Search for the cell housing the specified text and yield its (X, Y) center coordinate. 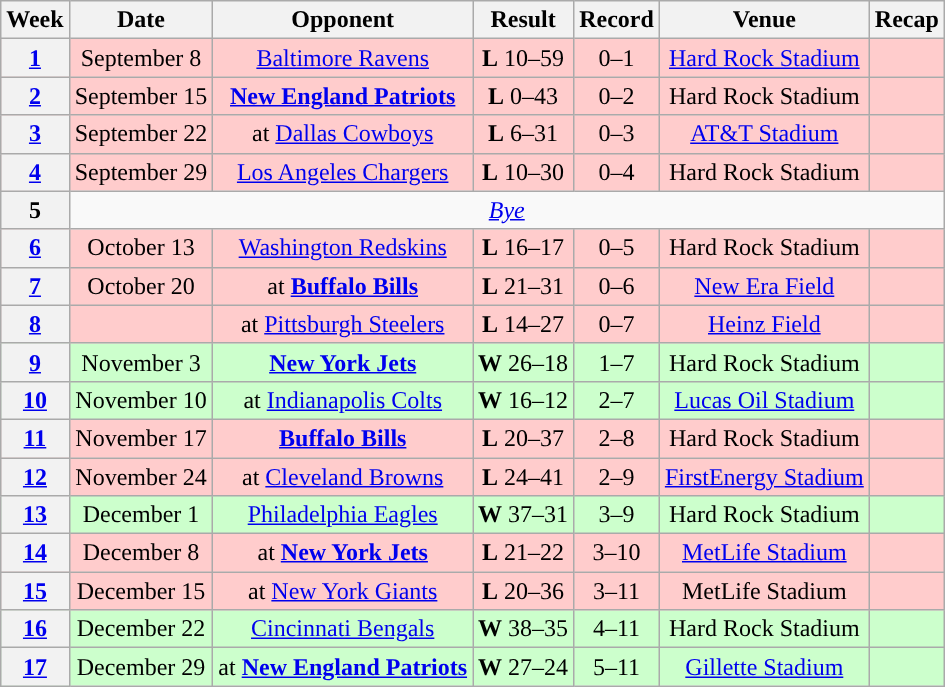
11 (35, 438)
New England Patriots (343, 96)
Venue (764, 20)
AT&T Stadium (764, 134)
W 37–31 (524, 515)
Date (141, 20)
Opponent (343, 20)
New York Jets (343, 362)
Heinz Field (764, 324)
2–8 (617, 438)
W 26–18 (524, 362)
September 15 (141, 96)
4 (35, 172)
November 3 (141, 362)
W 27–24 (524, 667)
7 (35, 286)
0–1 (617, 58)
0–4 (617, 172)
Washington Redskins (343, 248)
L 21–31 (524, 286)
L 0–43 (524, 96)
5 (35, 210)
L 24–41 (524, 477)
October 20 (141, 286)
L 6–31 (524, 134)
2 (35, 96)
L 20–37 (524, 438)
September 29 (141, 172)
Los Angeles Chargers (343, 172)
Result (524, 20)
3–10 (617, 553)
1 (35, 58)
0–3 (617, 134)
1–7 (617, 362)
12 (35, 477)
W 38–35 (524, 629)
at Dallas Cowboys (343, 134)
FirstEnergy Stadium (764, 477)
Recap (906, 20)
at Cleveland Browns (343, 477)
Week (35, 20)
Gillette Stadium (764, 667)
at New York Giants (343, 591)
3–9 (617, 515)
October 13 (141, 248)
Buffalo Bills (343, 438)
2–9 (617, 477)
0–2 (617, 96)
L 10–30 (524, 172)
L 16–17 (524, 248)
at New England Patriots (343, 667)
0–6 (617, 286)
16 (35, 629)
at Indianapolis Colts (343, 400)
Record (617, 20)
September 8 (141, 58)
2–7 (617, 400)
10 (35, 400)
Baltimore Ravens (343, 58)
17 (35, 667)
L 20–36 (524, 591)
15 (35, 591)
Bye (506, 210)
December 8 (141, 553)
November 10 (141, 400)
December 29 (141, 667)
December 1 (141, 515)
Philadelphia Eagles (343, 515)
Lucas Oil Stadium (764, 400)
14 (35, 553)
Cincinnati Bengals (343, 629)
November 24 (141, 477)
4–11 (617, 629)
at Pittsburgh Steelers (343, 324)
6 (35, 248)
September 22 (141, 134)
L 21–22 (524, 553)
0–7 (617, 324)
8 (35, 324)
3–11 (617, 591)
L 14–27 (524, 324)
December 15 (141, 591)
New Era Field (764, 286)
L 10–59 (524, 58)
December 22 (141, 629)
0–5 (617, 248)
at Buffalo Bills (343, 286)
3 (35, 134)
9 (35, 362)
November 17 (141, 438)
5–11 (617, 667)
W 16–12 (524, 400)
13 (35, 515)
at New York Jets (343, 553)
